Output the [x, y] coordinate of the center of the cell containing the given text.  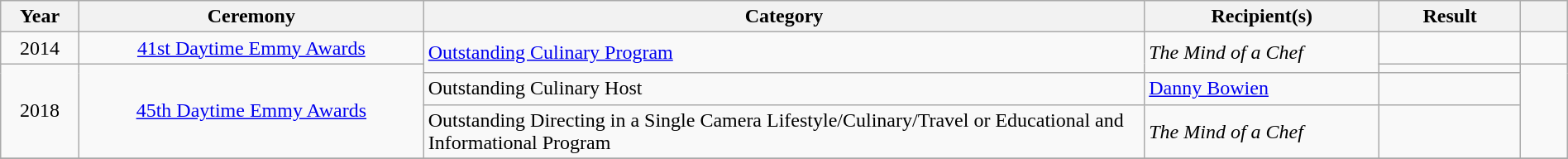
Danny Bowien [1262, 89]
Year [40, 17]
41st Daytime Emmy Awards [251, 48]
Recipient(s) [1262, 17]
Outstanding Culinary Program [784, 53]
Result [1450, 17]
Category [784, 17]
Outstanding Directing in a Single Camera Lifestyle/Culinary/Travel or Educational and Informational Program [784, 131]
45th Daytime Emmy Awards [251, 111]
Ceremony [251, 17]
2018 [40, 111]
2014 [40, 48]
Outstanding Culinary Host [784, 89]
